Find where the given text appears and provide that cell's center as [x, y] coordinate. 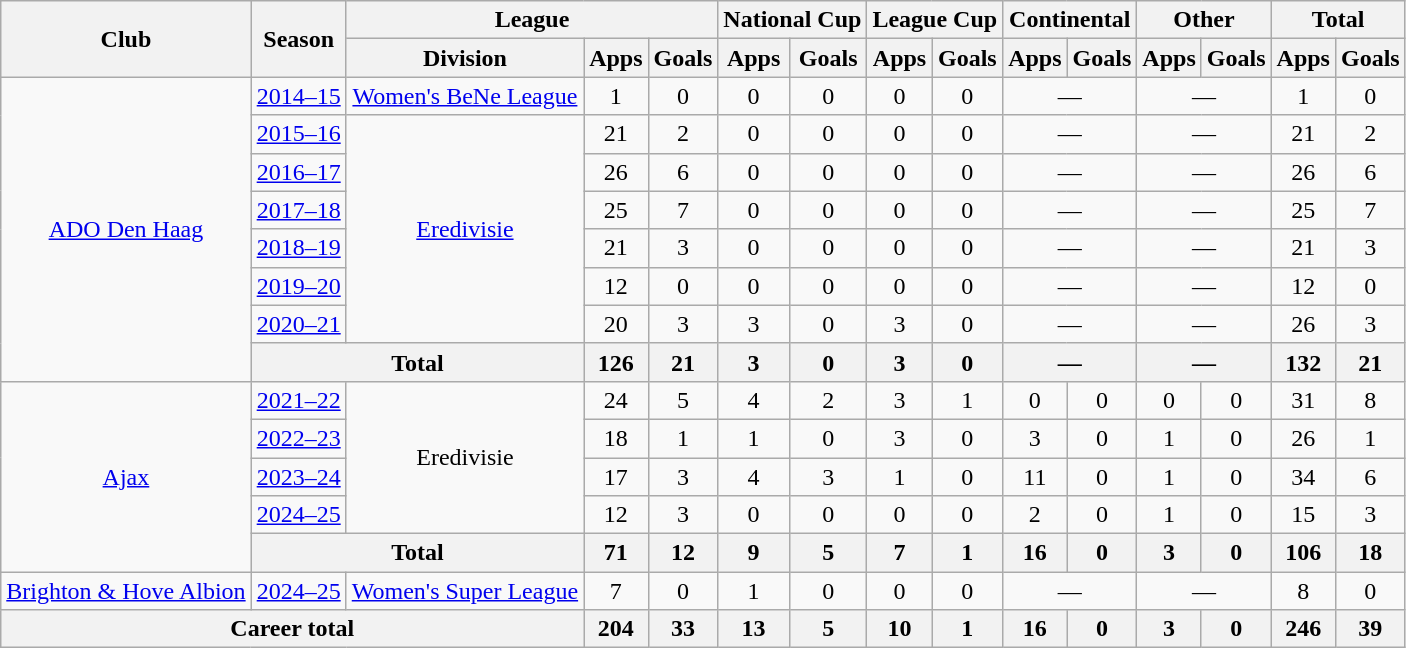
17 [616, 477]
11 [1035, 477]
20 [616, 324]
2019–20 [298, 286]
31 [1303, 400]
Women's Super League [464, 591]
39 [1370, 629]
33 [683, 629]
15 [1303, 515]
204 [616, 629]
9 [754, 553]
League Cup [935, 20]
Division [464, 58]
National Cup [792, 20]
2017–18 [298, 210]
Brighton & Hove Albion [126, 591]
2022–23 [298, 438]
2014–15 [298, 96]
71 [616, 553]
13 [754, 629]
Ajax [126, 476]
2018–19 [298, 248]
2016–17 [298, 172]
Continental [1070, 20]
10 [900, 629]
Other [1204, 20]
Women's BeNe League [464, 96]
ADO Den Haag [126, 229]
246 [1303, 629]
24 [616, 400]
Club [126, 39]
106 [1303, 553]
132 [1303, 362]
Career total [292, 629]
2021–22 [298, 400]
2020–21 [298, 324]
Season [298, 39]
League [532, 20]
34 [1303, 477]
2023–24 [298, 477]
2015–16 [298, 134]
126 [616, 362]
